Provide the (X, Y) coordinate of the cell's center where the given text is located.  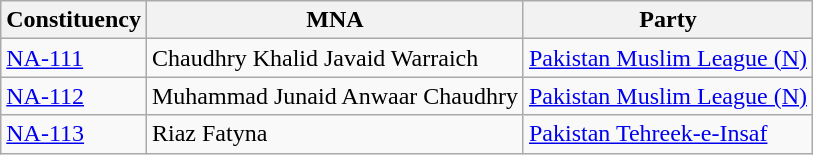
NA-112 (74, 96)
Pakistan Tehreek-e-Insaf (668, 134)
NA-111 (74, 58)
Chaudhry Khalid Javaid Warraich (334, 58)
Muhammad Junaid Anwaar Chaudhry (334, 96)
MNA (334, 20)
NA-113 (74, 134)
Riaz Fatyna (334, 134)
Party (668, 20)
Constituency (74, 20)
